Extract the [x, y] coordinate from the center of the cell holding the provided text.  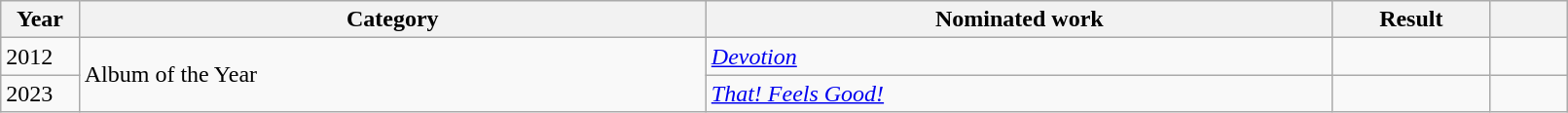
That! Feels Good! [1019, 94]
Category [392, 19]
2012 [40, 56]
Year [40, 19]
Devotion [1019, 56]
Album of the Year [392, 75]
Nominated work [1019, 19]
Result [1411, 19]
2023 [40, 94]
